Return the (x, y) coordinate for the center point of the cell that contains the specified text.  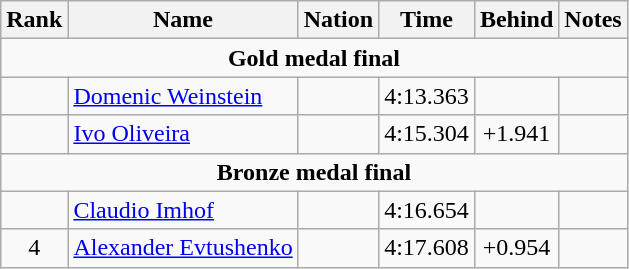
4:13.363 (427, 96)
Time (427, 20)
Name (183, 20)
+1.941 (516, 134)
4:17.608 (427, 248)
Bronze medal final (314, 172)
Ivo Oliveira (183, 134)
Domenic Weinstein (183, 96)
4:16.654 (427, 210)
4 (34, 248)
+0.954 (516, 248)
Alexander Evtushenko (183, 248)
Gold medal final (314, 58)
Claudio Imhof (183, 210)
4:15.304 (427, 134)
Notes (593, 20)
Behind (516, 20)
Nation (338, 20)
Rank (34, 20)
